Pinpoint the cell where the given text exists, returning its [x, y] midpoint coordinate. 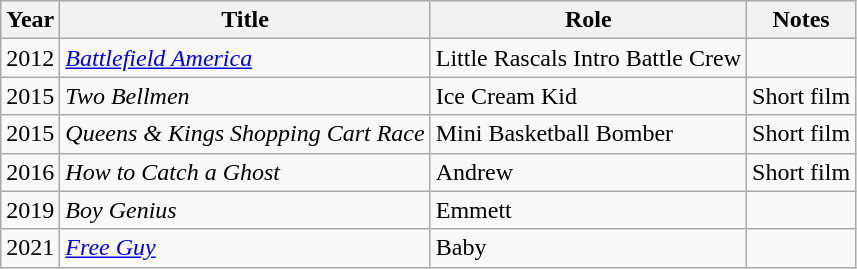
Queens & Kings Shopping Cart Race [245, 134]
Notes [802, 20]
Free Guy [245, 248]
Andrew [588, 172]
Two Bellmen [245, 96]
2012 [30, 58]
Title [245, 20]
Ice Cream Kid [588, 96]
Battlefield America [245, 58]
Emmett [588, 210]
Year [30, 20]
How to Catch a Ghost [245, 172]
2019 [30, 210]
Boy Genius [245, 210]
Baby [588, 248]
Role [588, 20]
Little Rascals Intro Battle Crew [588, 58]
Mini Basketball Bomber [588, 134]
2021 [30, 248]
2016 [30, 172]
